Scan for the cell matching the given text and deliver its (x, y) coordinate at center. 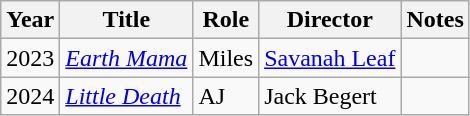
AJ (226, 96)
2023 (30, 58)
Jack Begert (330, 96)
Earth Mama (126, 58)
Notes (435, 20)
Miles (226, 58)
Title (126, 20)
Director (330, 20)
Little Death (126, 96)
2024 (30, 96)
Role (226, 20)
Savanah Leaf (330, 58)
Year (30, 20)
